Pinpoint the cell where the given text exists, returning its (x, y) midpoint coordinate. 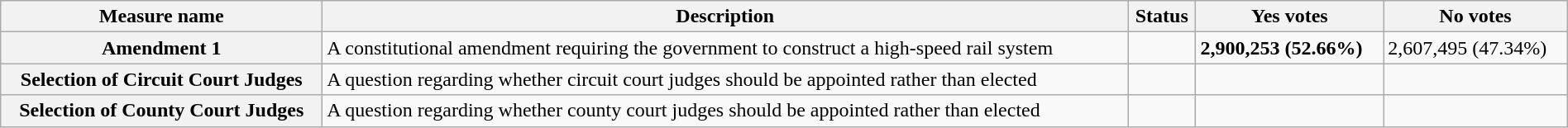
Status (1162, 17)
2,607,495 (47.34%) (1475, 48)
2,900,253 (52.66%) (1290, 48)
A question regarding whether circuit court judges should be appointed rather than elected (725, 79)
Amendment 1 (162, 48)
A constitutional amendment requiring the government to construct a high-speed rail system (725, 48)
A question regarding whether county court judges should be appointed rather than elected (725, 111)
Measure name (162, 17)
Yes votes (1290, 17)
Description (725, 17)
Selection of County Court Judges (162, 111)
Selection of Circuit Court Judges (162, 79)
No votes (1475, 17)
